From the cell containing the given text, extract its center point as (x, y) coordinate. 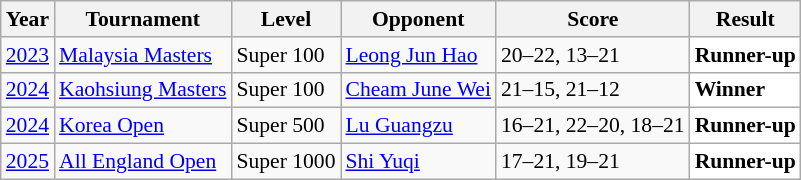
All England Open (142, 162)
Malaysia Masters (142, 55)
Lu Guangzu (418, 126)
2023 (28, 55)
Cheam June Wei (418, 90)
Year (28, 19)
Result (746, 19)
Score (593, 19)
Level (286, 19)
Super 500 (286, 126)
Opponent (418, 19)
17–21, 19–21 (593, 162)
Leong Jun Hao (418, 55)
21–15, 21–12 (593, 90)
Super 1000 (286, 162)
16–21, 22–20, 18–21 (593, 126)
20–22, 13–21 (593, 55)
Kaohsiung Masters (142, 90)
Shi Yuqi (418, 162)
Winner (746, 90)
Tournament (142, 19)
2025 (28, 162)
Korea Open (142, 126)
